For the text-containing cell, return its midpoint in (x, y) coordinate format. 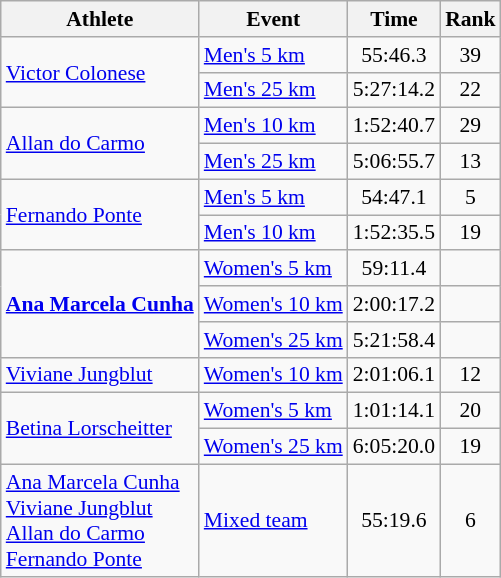
5:21:58.4 (394, 340)
Ana Marcela Cunha (100, 304)
Ana Marcela CunhaViviane JungblutAllan do CarmoFernando Ponte (100, 520)
5:27:14.2 (394, 90)
22 (470, 90)
Fernando Ponte (100, 214)
1:01:14.1 (394, 411)
2:01:06.1 (394, 375)
12 (470, 375)
5 (470, 197)
54:47.1 (394, 197)
6:05:20.0 (394, 447)
39 (470, 55)
Rank (470, 19)
Event (274, 19)
29 (470, 126)
Betina Lorscheitter (100, 428)
2:00:17.2 (394, 304)
Victor Colonese (100, 72)
13 (470, 162)
5:06:55.7 (394, 162)
1:52:35.5 (394, 233)
55:19.6 (394, 520)
59:11.4 (394, 269)
6 (470, 520)
Athlete (100, 19)
Viviane Jungblut (100, 375)
Mixed team (274, 520)
55:46.3 (394, 55)
1:52:40.7 (394, 126)
Allan do Carmo (100, 144)
Time (394, 19)
20 (470, 411)
